Find where the given text appears and provide that cell's center as [X, Y] coordinate. 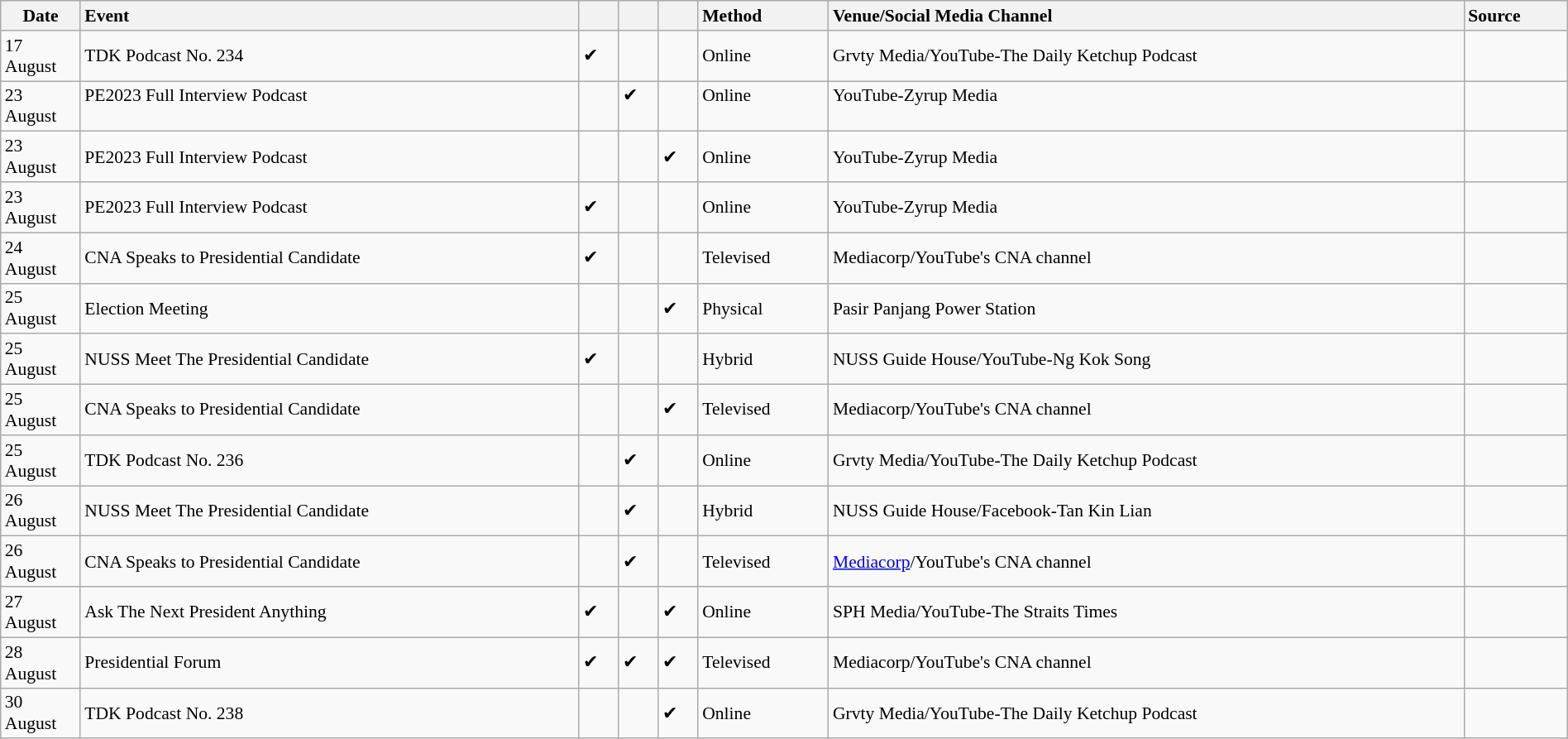
Election Meeting [329, 308]
Ask The Next President Anything [329, 612]
NUSS Guide House/Facebook-Tan Kin Lian [1146, 511]
TDK Podcast No. 236 [329, 460]
Date [41, 16]
Presidential Forum [329, 662]
28 August [41, 662]
Method [763, 16]
Event [329, 16]
SPH Media/YouTube-The Straits Times [1146, 612]
TDK Podcast No. 234 [329, 56]
NUSS Guide House/YouTube-Ng Kok Song [1146, 359]
17 August [41, 56]
24 August [41, 258]
Pasir Panjang Power Station [1146, 308]
27 August [41, 612]
TDK Podcast No. 238 [329, 713]
30 August [41, 713]
Physical [763, 308]
Source [1515, 16]
Venue/Social Media Channel [1146, 16]
